Extract the (x, y) coordinate from the center of the cell holding the provided text.  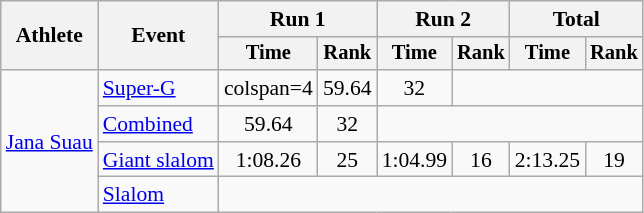
1:04.99 (414, 160)
Athlete (50, 36)
Combined (158, 124)
19 (614, 160)
Event (158, 36)
16 (481, 160)
Total (576, 19)
Slalom (158, 195)
2:13.25 (548, 160)
Run 1 (298, 19)
Super-G (158, 88)
25 (348, 160)
colspan=4 (268, 88)
Giant slalom (158, 160)
Jana Suau (50, 141)
Run 2 (444, 19)
1:08.26 (268, 160)
